Scan for the cell matching the given text and deliver its (x, y) coordinate at center. 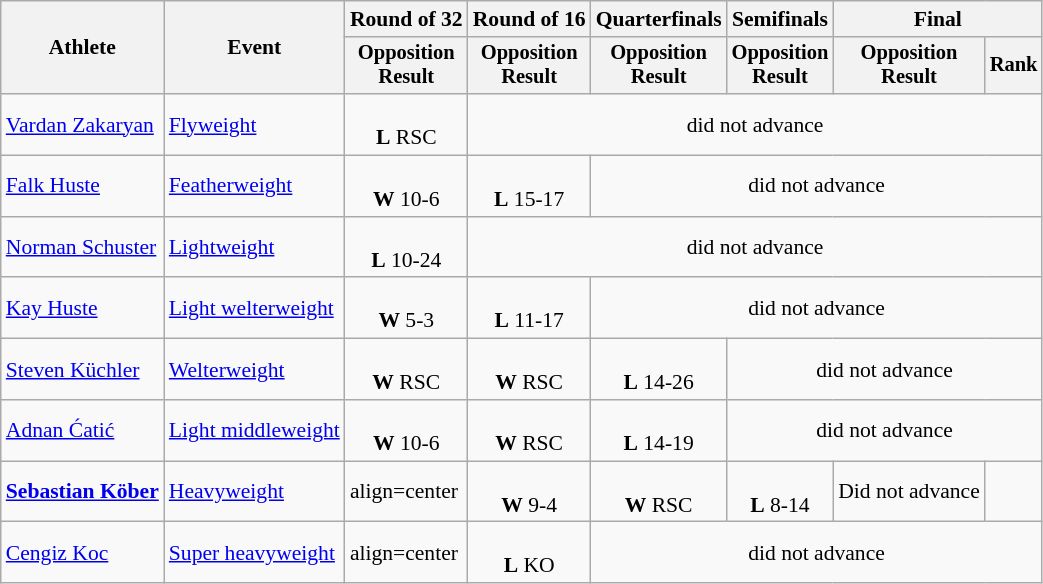
W 9-4 (530, 492)
Vardan Zakaryan (82, 124)
Falk Huste (82, 186)
Cengiz Koc (82, 552)
Flyweight (254, 124)
Adnan Ćatić (82, 430)
L KO (530, 552)
Lightweight (254, 248)
Steven Küchler (82, 370)
Welterweight (254, 370)
L 10-24 (406, 248)
L 14-26 (659, 370)
Light middleweight (254, 430)
L RSC (406, 124)
Round of 16 (530, 19)
W 5-3 (406, 308)
Athlete (82, 48)
L 15-17 (530, 186)
Norman Schuster (82, 248)
Super heavyweight (254, 552)
Kay Huste (82, 308)
L 11-17 (530, 308)
Final (938, 19)
Featherweight (254, 186)
Event (254, 48)
Round of 32 (406, 19)
Heavyweight (254, 492)
Light welterweight (254, 308)
Rank (1014, 66)
L 14-19 (659, 430)
Did not advance (909, 492)
L 8-14 (780, 492)
Sebastian Köber (82, 492)
Semifinals (780, 19)
Quarterfinals (659, 19)
